From the cell containing the given text, extract its center point as (X, Y) coordinate. 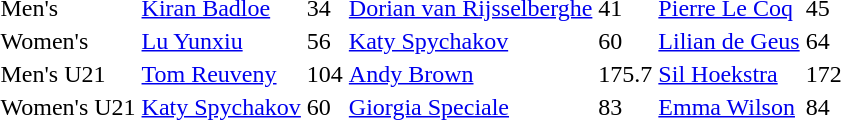
Katy Spychakov (470, 41)
Lilian de Geus (729, 41)
56 (324, 41)
Sil Hoekstra (729, 74)
104 (324, 74)
Lu Yunxiu (221, 41)
Tom Reuveny (221, 74)
175.7 (626, 74)
60 (626, 41)
Andy Brown (470, 74)
